Find where the given text appears and provide that cell's center as [x, y] coordinate. 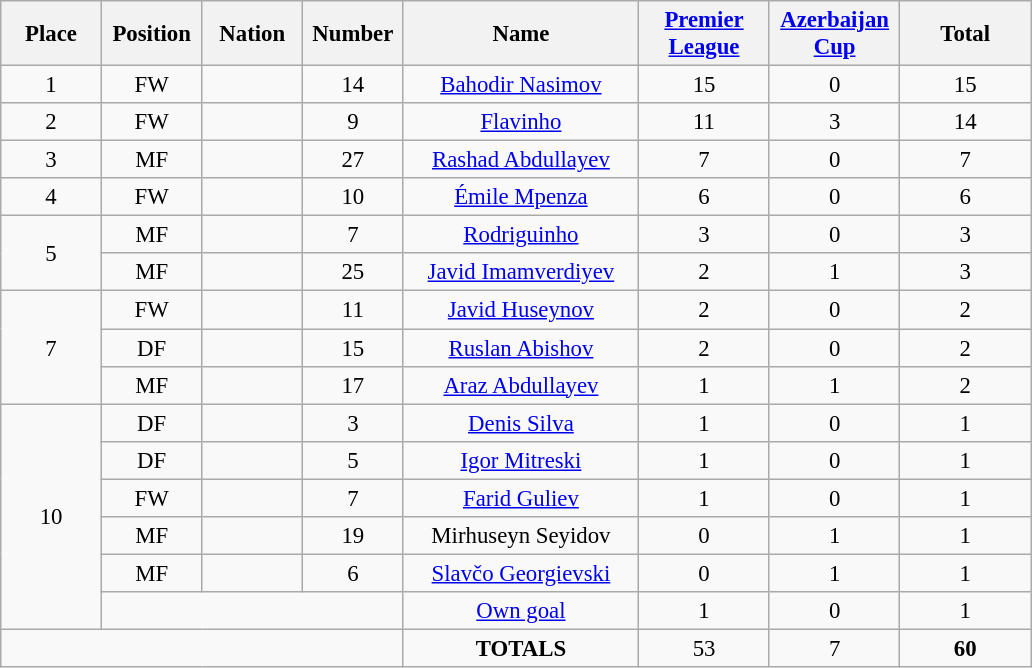
Denis Silva [521, 423]
Azerbaijan Cup [834, 34]
Araz Abdullayev [521, 385]
Nation [252, 34]
Bahodir Nasimov [521, 85]
Place [52, 34]
Position [152, 34]
Javid Imamverdiyev [521, 273]
19 [354, 536]
9 [354, 122]
Slavčo Georgievski [521, 573]
Number [354, 34]
60 [966, 648]
Total [966, 34]
Premier League [704, 34]
Flavinho [521, 122]
27 [354, 160]
Farid Guliev [521, 498]
Javid Huseynov [521, 310]
17 [354, 385]
Ruslan Abishov [521, 348]
TOTALS [521, 648]
Rodriguinho [521, 235]
Émile Mpenza [521, 197]
4 [52, 197]
Own goal [521, 611]
Rashad Abdullayev [521, 160]
Igor Mitreski [521, 460]
25 [354, 273]
Name [521, 34]
53 [704, 648]
Mirhuseyn Seyidov [521, 536]
